Return the [X, Y] coordinate for the center point of the cell that contains the specified text.  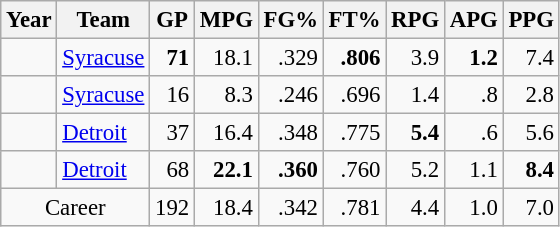
.246 [290, 95]
71 [172, 58]
.342 [290, 208]
3.9 [416, 58]
.329 [290, 58]
RPG [416, 20]
192 [172, 208]
5.4 [416, 133]
18.1 [226, 58]
MPG [226, 20]
.360 [290, 170]
8.4 [531, 170]
8.3 [226, 95]
.8 [474, 95]
37 [172, 133]
16 [172, 95]
4.4 [416, 208]
1.1 [474, 170]
.775 [354, 133]
68 [172, 170]
.348 [290, 133]
.781 [354, 208]
.760 [354, 170]
.6 [474, 133]
7.4 [531, 58]
7.0 [531, 208]
22.1 [226, 170]
FG% [290, 20]
FT% [354, 20]
Year [29, 20]
.806 [354, 58]
PPG [531, 20]
2.8 [531, 95]
1.4 [416, 95]
5.2 [416, 170]
1.0 [474, 208]
APG [474, 20]
Team [104, 20]
5.6 [531, 133]
.696 [354, 95]
16.4 [226, 133]
Career [76, 208]
1.2 [474, 58]
GP [172, 20]
18.4 [226, 208]
